Capture the cell that displays the provided text and extract its [x, y] central coordinate. 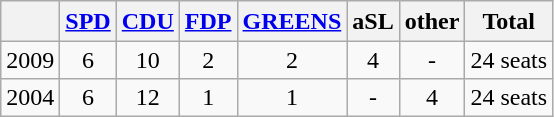
aSL [373, 21]
GREENS [292, 21]
2009 [30, 60]
12 [148, 98]
2004 [30, 98]
10 [148, 60]
Total [509, 21]
FDP [208, 21]
CDU [148, 21]
SPD [88, 21]
other [432, 21]
